Locate the cell with the specified text and output its [x, y] center coordinate. 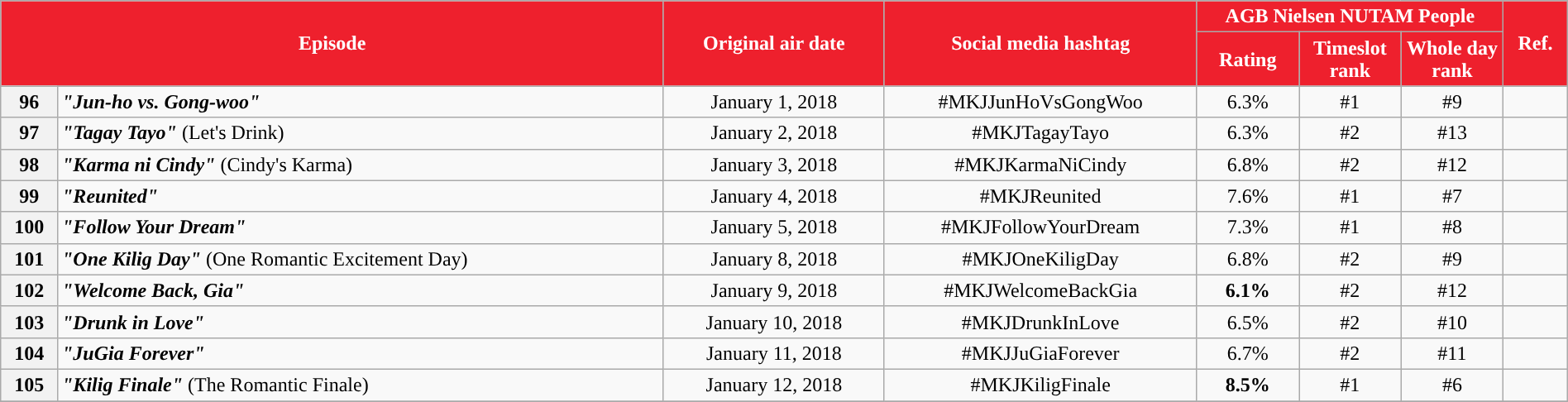
"Karma ni Cindy" (Cindy's Karma) [361, 165]
#MKJJunHoVsGongWoo [1040, 102]
Social media hashtag [1040, 43]
Rating [1248, 60]
101 [30, 259]
#10 [1452, 322]
Episode [332, 43]
#MKJFollowYourDream [1040, 227]
105 [30, 385]
103 [30, 322]
#13 [1452, 133]
January 2, 2018 [774, 133]
January 8, 2018 [774, 259]
#MKJJuGiaForever [1040, 353]
6.1% [1248, 290]
#MKJKiligFinale [1040, 385]
97 [30, 133]
"Reunited" [361, 196]
"One Kilig Day" (One Romantic Excitement Day) [361, 259]
Timeslotrank [1350, 60]
January 5, 2018 [774, 227]
January 3, 2018 [774, 165]
"Welcome Back, Gia" [361, 290]
Whole dayrank [1452, 60]
6.5% [1248, 322]
#7 [1452, 196]
#11 [1452, 353]
99 [30, 196]
104 [30, 353]
"Jun-ho vs. Gong-woo" [361, 102]
January 1, 2018 [774, 102]
"Kilig Finale" (The Romantic Finale) [361, 385]
#MKJReunited [1040, 196]
"Tagay Tayo" (Let's Drink) [361, 133]
7.3% [1248, 227]
AGB Nielsen NUTAM People [1350, 17]
Ref. [1536, 43]
"Follow Your Dream" [361, 227]
7.6% [1248, 196]
8.5% [1248, 385]
#8 [1452, 227]
Original air date [774, 43]
#MKJTagayTayo [1040, 133]
#MKJDrunkInLove [1040, 322]
"JuGia Forever" [361, 353]
#MKJOneKiligDay [1040, 259]
January 9, 2018 [774, 290]
January 10, 2018 [774, 322]
#MKJWelcomeBackGia [1040, 290]
96 [30, 102]
102 [30, 290]
98 [30, 165]
January 4, 2018 [774, 196]
#MKJKarmaNiCindy [1040, 165]
January 12, 2018 [774, 385]
January 11, 2018 [774, 353]
#6 [1452, 385]
6.7% [1248, 353]
"Drunk in Love" [361, 322]
100 [30, 227]
